From the cell containing the given text, extract its center point as (x, y) coordinate. 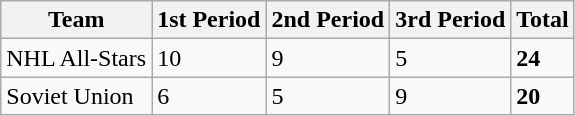
Soviet Union (76, 96)
1st Period (209, 20)
NHL All-Stars (76, 58)
3rd Period (450, 20)
Team (76, 20)
24 (543, 58)
6 (209, 96)
20 (543, 96)
2nd Period (328, 20)
10 (209, 58)
Total (543, 20)
